From the cell containing the given text, extract its center point as [X, Y] coordinate. 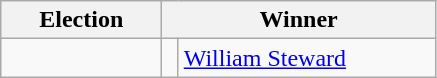
Election [82, 20]
William Steward [306, 58]
Winner [299, 20]
